Search for the cell housing the specified text and yield its [x, y] center coordinate. 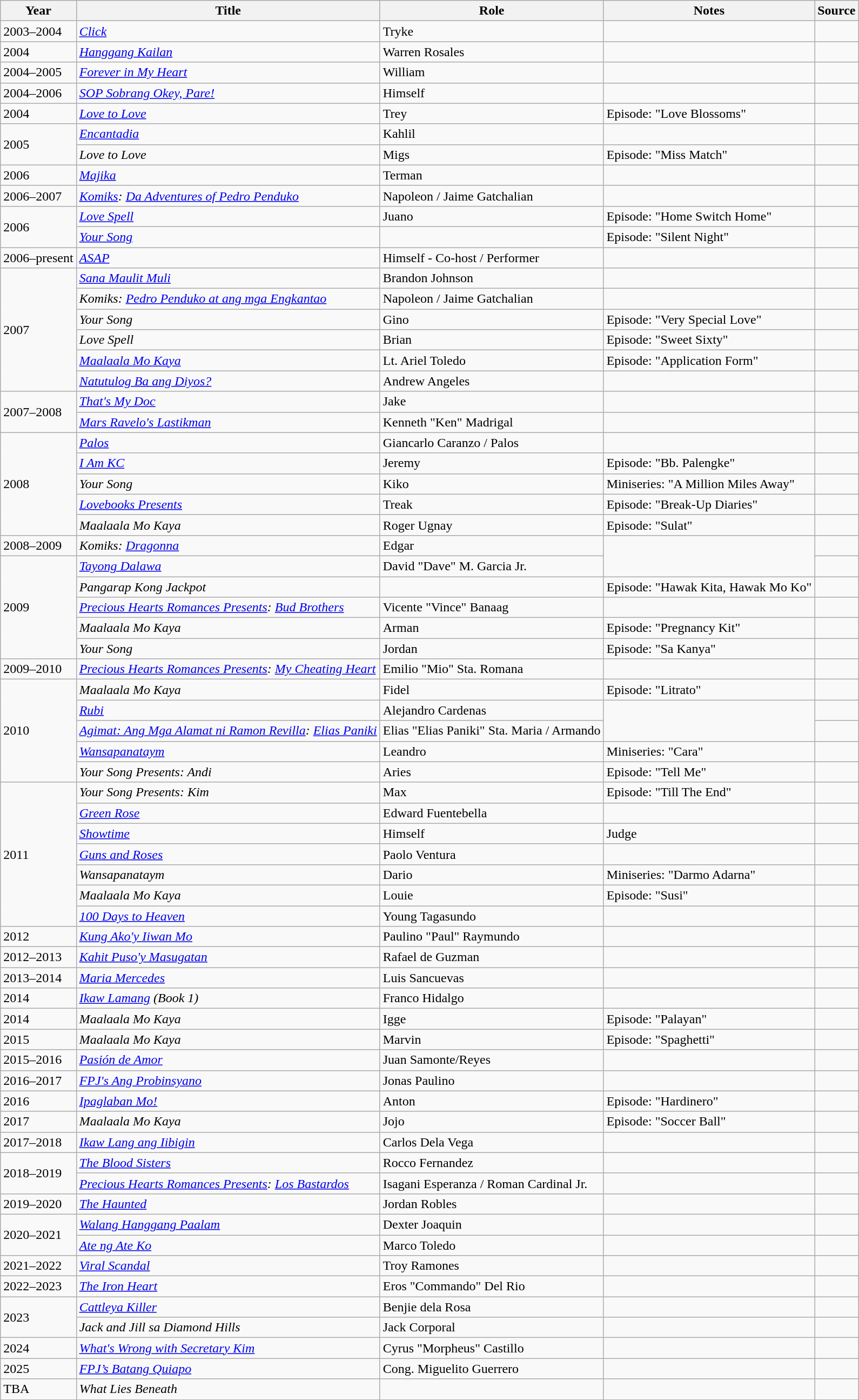
Jojo [492, 1122]
Carlos Dela Vega [492, 1142]
Maria Mercedes [228, 978]
Edgar [492, 545]
Roger Ugnay [492, 525]
Kahit Puso'y Masugatan [228, 957]
Precious Hearts Romances Presents: Los Bastardos [228, 1183]
Episode: "Spaghetti" [709, 1039]
2008 [38, 484]
Migs [492, 155]
Episode: "Break-Up Diaries" [709, 504]
David "Dave" M. Garcia Jr. [492, 566]
Title [228, 11]
Palos [228, 443]
2004–2006 [38, 93]
Walang Hanggang Paalam [228, 1224]
Kenneth "Ken" Madrigal [492, 422]
2006–2007 [38, 196]
2006–present [38, 258]
Cong. Miguelito Guerrero [492, 1369]
Jonas Paulino [492, 1081]
The Blood Sisters [228, 1163]
Terman [492, 175]
2007–2008 [38, 412]
2004–2005 [38, 72]
Paulino "Paul" Raymundo [492, 937]
Forever in My Heart [228, 72]
Majika [228, 175]
Episode: "Hardinero" [709, 1101]
Ipaglaban Mo! [228, 1101]
Episode: "Sa Kanya" [709, 649]
Andrew Angeles [492, 381]
Franco Hidalgo [492, 998]
What Lies Beneath [228, 1389]
Episode: "Home Switch Home" [709, 216]
Juano [492, 216]
FPJ’s Batang Quiapo [228, 1369]
Louie [492, 895]
Dexter Joaquin [492, 1224]
What's Wrong with Secretary Kim [228, 1348]
Jeremy [492, 463]
Episode: "Pregnancy Kit" [709, 628]
2012–2013 [38, 957]
Young Tagasundo [492, 916]
Rubi [228, 710]
Episode: "Application Form" [709, 361]
2011 [38, 854]
Max [492, 792]
Benjie dela Rosa [492, 1307]
Komiks: Da Adventures of Pedro Penduko [228, 196]
Warren Rosales [492, 52]
2016 [38, 1101]
Edward Fuentebella [492, 813]
Lt. Ariel Toledo [492, 361]
2025 [38, 1369]
Komiks: Dragonna [228, 545]
2021–2022 [38, 1266]
Marco Toledo [492, 1245]
Episode: "Sweet Sixty" [709, 340]
Brandon Johnson [492, 278]
Episode: "Litrato" [709, 690]
Mars Ravelo's Lastikman [228, 422]
Episode: "Till The End" [709, 792]
Episode: "Hawak Kita, Hawak Mo Ko" [709, 586]
Trey [492, 114]
Arman [492, 628]
Viral Scandal [228, 1266]
Episode: "Bb. Palengke" [709, 463]
Kung Ako'y Iiwan Mo [228, 937]
Marvin [492, 1039]
Treak [492, 504]
Himself - Co-host / Performer [492, 258]
2019–2020 [38, 1204]
2003–2004 [38, 31]
Miniseries: "Darmo Adarna" [709, 875]
Precious Hearts Romances Presents: Bud Brothers [228, 608]
Cattleya Killer [228, 1307]
William [492, 72]
Guns and Roses [228, 854]
2008–2009 [38, 545]
SOP Sobrang Okey, Pare! [228, 93]
2024 [38, 1348]
Aries [492, 772]
ASAP [228, 258]
Ate ng Ate Ko [228, 1245]
Emilio "Mio" Sta. Romana [492, 669]
Isagani Esperanza / Roman Cardinal Jr. [492, 1183]
Elias "Elias Paniki" Sta. Maria / Armando [492, 731]
Jordan Robles [492, 1204]
2013–2014 [38, 978]
2005 [38, 144]
Vicente "Vince" Banaag [492, 608]
Gino [492, 319]
Sana Maulit Muli [228, 278]
Giancarlo Caranzo / Palos [492, 443]
Source [836, 11]
Komiks: Pedro Penduko at ang mga Engkantao [228, 299]
Igge [492, 1019]
2017–2018 [38, 1142]
Notes [709, 11]
Eros "Commando" Del Rio [492, 1286]
Alejandro Cardenas [492, 710]
Jack Corporal [492, 1328]
Rafael de Guzman [492, 957]
Episode: "Silent Night" [709, 237]
Role [492, 11]
2015 [38, 1039]
I Am KC [228, 463]
Precious Hearts Romances Presents: My Cheating Heart [228, 669]
Episode: "Miss Match" [709, 155]
Episode: "Love Blossoms" [709, 114]
Fidel [492, 690]
Juan Samonte/Reyes [492, 1060]
Natutulog Ba ang Diyos? [228, 381]
2022–2023 [38, 1286]
Tayong Dalawa [228, 566]
Brian [492, 340]
Pangarap Kong Jackpot [228, 586]
Rocco Fernandez [492, 1163]
Your Song Presents: Andi [228, 772]
Kiko [492, 484]
2023 [38, 1317]
2016–2017 [38, 1081]
TBA [38, 1389]
The Iron Heart [228, 1286]
FPJ's Ang Probinsyano [228, 1081]
2009–2010 [38, 669]
2007 [38, 330]
Your Song Presents: Kim [228, 792]
Year [38, 11]
Jack and Jill sa Diamond Hills [228, 1328]
Paolo Ventura [492, 854]
2012 [38, 937]
The Haunted [228, 1204]
Miniseries: "Cara" [709, 751]
Showtime [228, 834]
Dario [492, 875]
2018–2019 [38, 1173]
2015–2016 [38, 1060]
Miniseries: "A Million Miles Away" [709, 484]
Cyrus "Morpheus" Castillo [492, 1348]
That's My Doc [228, 402]
Episode: "Susi" [709, 895]
Troy Ramones [492, 1266]
Ikaw Lang ang Iibigin [228, 1142]
Encantadia [228, 134]
2017 [38, 1122]
Judge [709, 834]
Jake [492, 402]
100 Days to Heaven [228, 916]
Pasión de Amor [228, 1060]
Jordan [492, 649]
Episode: "Tell Me" [709, 772]
Agimat: Ang Mga Alamat ni Ramon Revilla: Elias Paniki [228, 731]
Luis Sancuevas [492, 978]
Click [228, 31]
Kahlil [492, 134]
Episode: "Very Special Love" [709, 319]
Hanggang Kailan [228, 52]
2020–2021 [38, 1235]
Episode: "Sulat" [709, 525]
Leandro [492, 751]
Tryke [492, 31]
Anton [492, 1101]
2010 [38, 731]
Episode: "Palayan" [709, 1019]
Lovebooks Presents [228, 504]
2009 [38, 607]
Green Rose [228, 813]
Episode: "Soccer Ball" [709, 1122]
Ikaw Lamang (Book 1) [228, 998]
